Pinpoint the cell where the given text exists, returning its (x, y) midpoint coordinate. 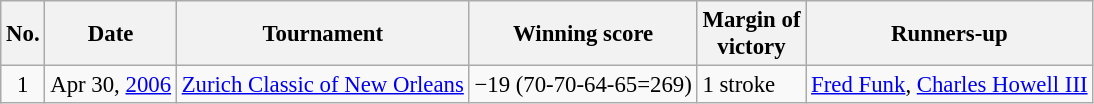
Runners-up (950, 34)
1 (23, 85)
Fred Funk, Charles Howell III (950, 85)
No. (23, 34)
Zurich Classic of New Orleans (322, 85)
−19 (70-70-64-65=269) (583, 85)
Margin ofvictory (752, 34)
Winning score (583, 34)
Tournament (322, 34)
1 stroke (752, 85)
Date (110, 34)
Apr 30, 2006 (110, 85)
